Detect which cell encompasses the target text, then output its [x, y] center coordinate. 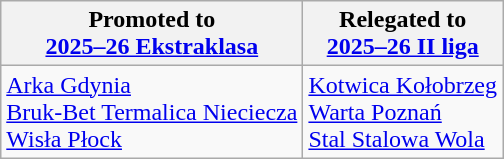
Kotwica Kołobrzeg Warta Poznań Stal Stalowa Wola [403, 112]
Relegated to2025–26 II liga [403, 34]
Arka Gdynia Bruk-Bet Termalica Nieciecza Wisła Płock [152, 112]
Promoted to2025–26 Ekstraklasa [152, 34]
